Search for the cell housing the specified text and yield its (X, Y) center coordinate. 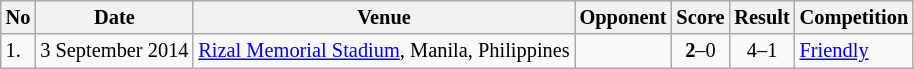
No (18, 17)
1. (18, 51)
Venue (384, 17)
Score (700, 17)
Date (114, 17)
Result (762, 17)
2–0 (700, 51)
Competition (854, 17)
Opponent (624, 17)
3 September 2014 (114, 51)
4–1 (762, 51)
Friendly (854, 51)
Rizal Memorial Stadium, Manila, Philippines (384, 51)
